Return [x, y] of the center of cell containing provided text 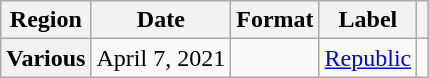
Format [275, 20]
Date [161, 20]
Republic [368, 58]
April 7, 2021 [161, 58]
Various [46, 58]
Label [368, 20]
Region [46, 20]
